Extract the (x, y) coordinate from the center of the cell holding the provided text.  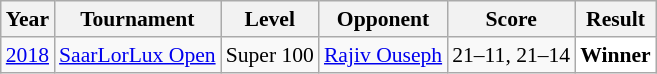
Rajiv Ouseph (383, 55)
21–11, 21–14 (511, 55)
Opponent (383, 19)
2018 (28, 55)
Super 100 (270, 55)
Tournament (138, 19)
Winner (616, 55)
SaarLorLux Open (138, 55)
Level (270, 19)
Year (28, 19)
Result (616, 19)
Score (511, 19)
